Determine the (X, Y) coordinate at the center of the cell enclosing the given text.  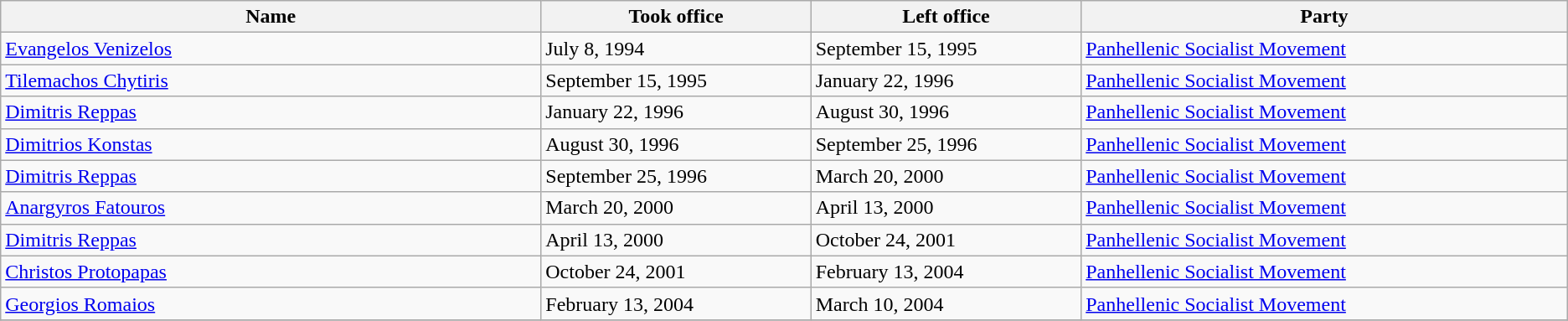
Anargyros Fatouros (271, 208)
Took office (676, 17)
Georgios Romaios (271, 303)
Tilemachos Chytiris (271, 80)
July 8, 1994 (676, 49)
Left office (946, 17)
Christos Protopapas (271, 272)
Party (1325, 17)
March 10, 2004 (946, 303)
Dimitrios Konstas (271, 144)
Name (271, 17)
Evangelos Venizelos (271, 49)
